Capture the cell that displays the provided text and extract its [X, Y] central coordinate. 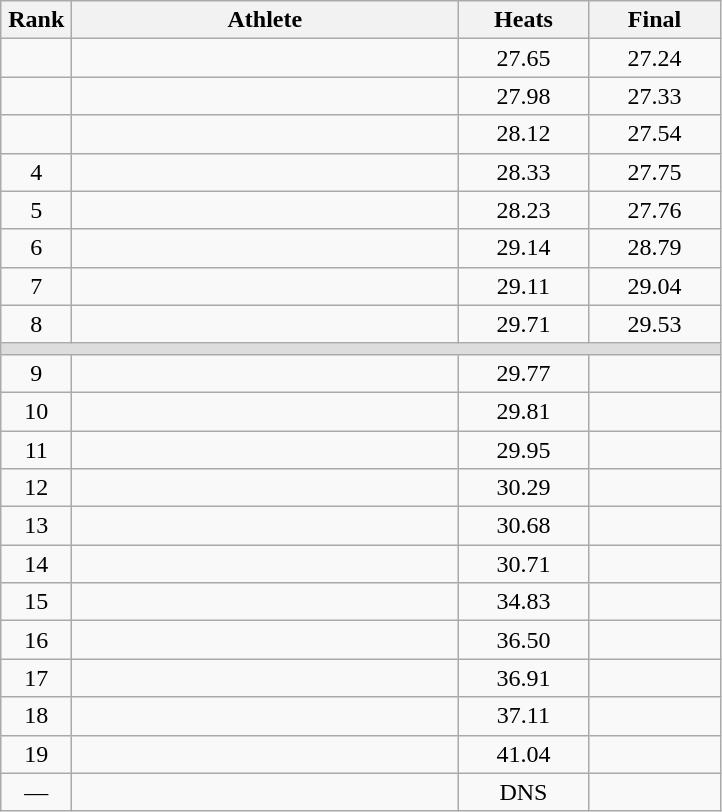
27.54 [654, 134]
29.77 [524, 373]
Final [654, 20]
29.04 [654, 286]
29.81 [524, 411]
27.24 [654, 58]
29.14 [524, 248]
29.95 [524, 449]
8 [36, 324]
30.68 [524, 526]
28.12 [524, 134]
27.65 [524, 58]
10 [36, 411]
18 [36, 716]
— [36, 792]
13 [36, 526]
5 [36, 210]
30.29 [524, 488]
27.98 [524, 96]
37.11 [524, 716]
6 [36, 248]
15 [36, 602]
34.83 [524, 602]
29.11 [524, 286]
Athlete [265, 20]
Heats [524, 20]
27.75 [654, 172]
DNS [524, 792]
11 [36, 449]
30.71 [524, 564]
36.50 [524, 640]
17 [36, 678]
41.04 [524, 754]
27.33 [654, 96]
16 [36, 640]
12 [36, 488]
28.33 [524, 172]
14 [36, 564]
19 [36, 754]
29.71 [524, 324]
27.76 [654, 210]
Rank [36, 20]
29.53 [654, 324]
9 [36, 373]
28.79 [654, 248]
36.91 [524, 678]
28.23 [524, 210]
4 [36, 172]
7 [36, 286]
